Provide the [X, Y] coordinate of the cell's center where the given text is located.  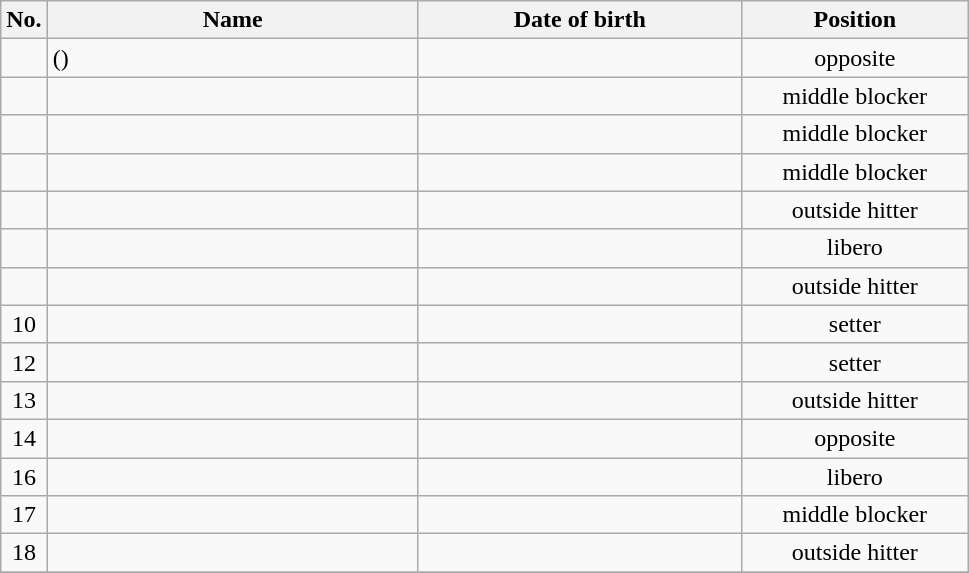
No. [24, 20]
10 [24, 324]
14 [24, 438]
16 [24, 477]
Date of birth [580, 20]
13 [24, 400]
Name [232, 20]
() [232, 58]
18 [24, 553]
Position [854, 20]
17 [24, 515]
12 [24, 362]
